Detect which cell encompasses the target text, then output its [X, Y] center coordinate. 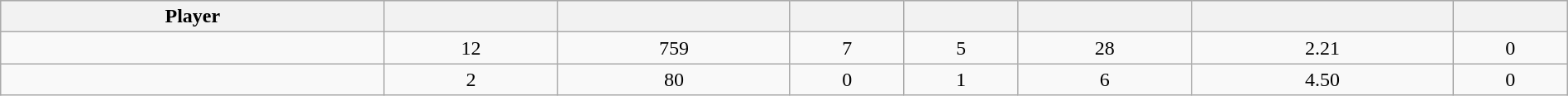
2.21 [1322, 48]
80 [673, 79]
1 [961, 79]
12 [471, 48]
6 [1105, 79]
2 [471, 79]
28 [1105, 48]
Player [193, 17]
5 [961, 48]
4.50 [1322, 79]
7 [847, 48]
759 [673, 48]
